From the cell containing the given text, extract its center point as [x, y] coordinate. 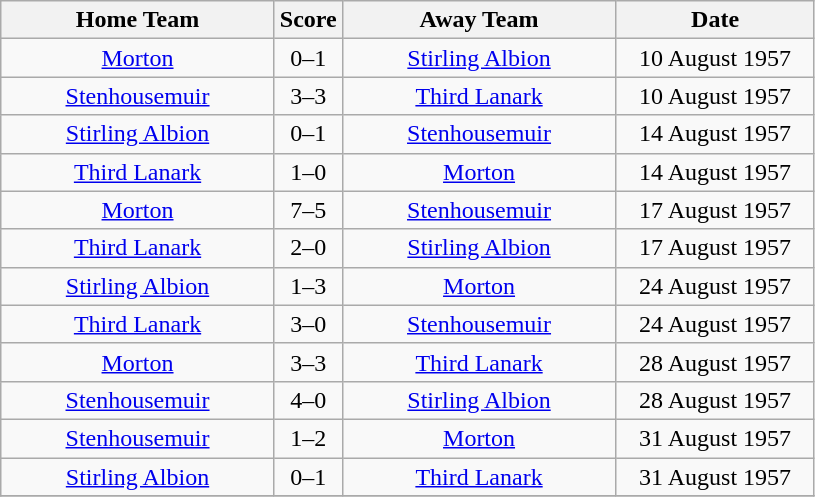
Home Team [138, 20]
3–0 [308, 324]
Date [716, 20]
4–0 [308, 400]
1–3 [308, 286]
7–5 [308, 210]
1–2 [308, 438]
Away Team [479, 20]
Score [308, 20]
2–0 [308, 248]
1–0 [308, 172]
